Provide the (X, Y) coordinate of the cell's center where the given text is located.  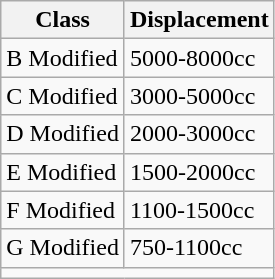
F Modified (63, 210)
Displacement (199, 20)
B Modified (63, 58)
1100-1500cc (199, 210)
E Modified (63, 172)
3000-5000cc (199, 96)
C Modified (63, 96)
750-1100cc (199, 248)
Class (63, 20)
D Modified (63, 134)
5000-8000cc (199, 58)
2000-3000cc (199, 134)
G Modified (63, 248)
1500-2000cc (199, 172)
